Output the [X, Y] coordinate of the center of the cell containing the given text.  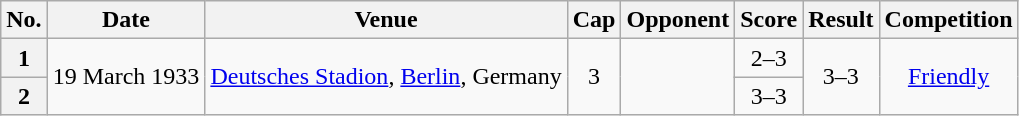
19 March 1933 [126, 77]
Cap [594, 20]
2 [24, 96]
Friendly [948, 77]
2–3 [769, 58]
3 [594, 77]
Competition [948, 20]
Opponent [678, 20]
1 [24, 58]
Date [126, 20]
Result [841, 20]
Deutsches Stadion, Berlin, Germany [386, 77]
Score [769, 20]
No. [24, 20]
Venue [386, 20]
